Return [x, y] of the center of cell containing provided text 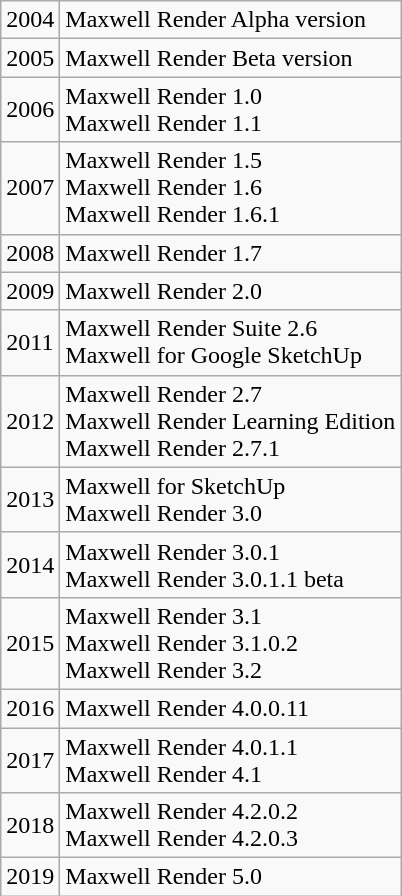
Maxwell Render Alpha version [230, 20]
2013 [30, 500]
2011 [30, 342]
Maxwell Render 1.7 [230, 253]
2017 [30, 760]
Maxwell Render 1.0Maxwell Render 1.1 [230, 110]
2018 [30, 826]
Maxwell Render Suite 2.6Maxwell for Google SketchUp [230, 342]
Maxwell Render Beta version [230, 58]
2007 [30, 188]
2009 [30, 291]
Maxwell Render 4.2.0.2Maxwell Render 4.2.0.3 [230, 826]
Maxwell for SketchUpMaxwell Render 3.0 [230, 500]
Maxwell Render 1.5Maxwell Render 1.6Maxwell Render 1.6.1 [230, 188]
Maxwell Render 2.0 [230, 291]
Maxwell Render 2.7Maxwell Render Learning EditionMaxwell Render 2.7.1 [230, 421]
2016 [30, 708]
Maxwell Render 3.0.1Maxwell Render 3.0.1.1 beta [230, 564]
Maxwell Render 4.0.0.11 [230, 708]
2014 [30, 564]
2004 [30, 20]
Maxwell Render 4.0.1.1Maxwell Render 4.1 [230, 760]
Maxwell Render 5.0 [230, 877]
2005 [30, 58]
2006 [30, 110]
2019 [30, 877]
2015 [30, 643]
Maxwell Render 3.1Maxwell Render 3.1.0.2Maxwell Render 3.2 [230, 643]
2012 [30, 421]
2008 [30, 253]
